From the cell containing the given text, extract its center point as (x, y) coordinate. 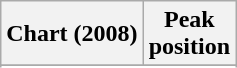
Peak position (189, 34)
Chart (2008) (72, 34)
